Provide the [x, y] coordinate of the cell's center where the given text is located.  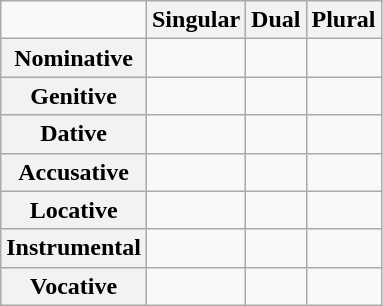
Singular [196, 20]
Locative [74, 210]
Dual [276, 20]
Instrumental [74, 248]
Genitive [74, 96]
Nominative [74, 58]
Plural [344, 20]
Vocative [74, 286]
Dative [74, 134]
Accusative [74, 172]
